Locate the cell with the specified text and output its [x, y] center coordinate. 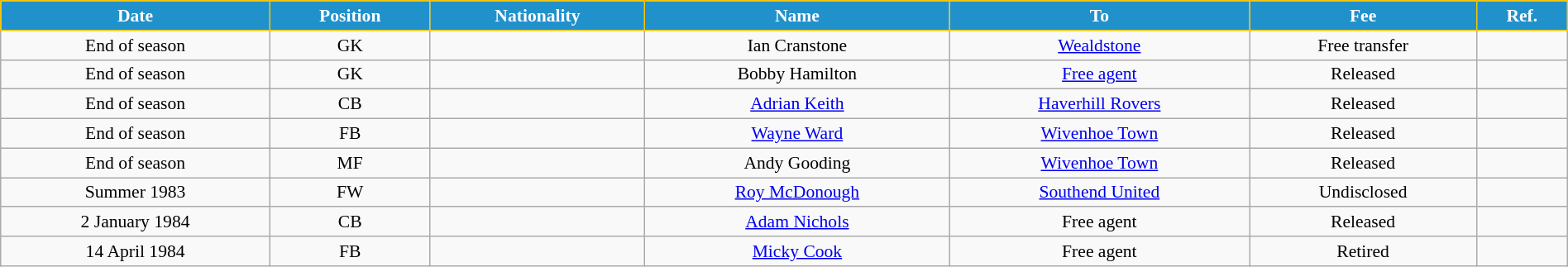
Wealdstone [1100, 45]
Roy McDonough [797, 193]
Wayne Ward [797, 134]
Position [350, 16]
Adrian Keith [797, 104]
FW [350, 193]
Adam Nichols [797, 222]
2 January 1984 [136, 222]
Haverhill Rovers [1100, 104]
Free transfer [1363, 45]
MF [350, 163]
Fee [1363, 16]
Summer 1983 [136, 193]
Ref. [1522, 16]
Andy Gooding [797, 163]
To [1100, 16]
Bobby Hamilton [797, 74]
Undisclosed [1363, 193]
Nationality [538, 16]
Ian Cranstone [797, 45]
Retired [1363, 251]
14 April 1984 [136, 251]
Date [136, 16]
Southend United [1100, 193]
Name [797, 16]
Micky Cook [797, 251]
